Provide the [X, Y] coordinate of the cell's center where the given text is located.  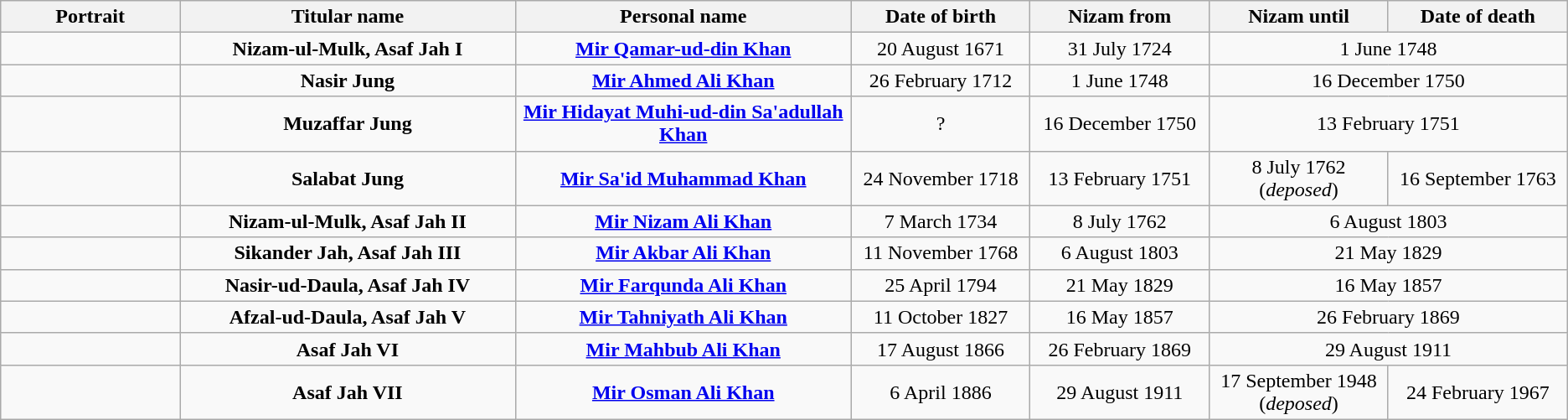
24 February 1967 [1478, 392]
Nasir Jung [347, 80]
Mir Mahbub Ali Khan [683, 349]
Mir Tahniyath Ali Khan [683, 317]
Mir Qamar-ud-din Khan [683, 49]
Date of birth [941, 17]
Mir Ahmed Ali Khan [683, 80]
20 August 1671 [941, 49]
26 February 1712 [941, 80]
Asaf Jah VI [347, 349]
Mir Nizam Ali Khan [683, 221]
Mir Hidayat Muhi-ud-din Sa'adullah Khan [683, 124]
Afzal-ud-Daula, Asaf Jah V [347, 317]
Nizam until [1299, 17]
Mir Sa'id Muhammad Khan [683, 178]
Date of death [1478, 17]
24 November 1718 [941, 178]
Mir Farqunda Ali Khan [683, 285]
Portrait [90, 17]
Mir Osman Ali Khan [683, 392]
Titular name [347, 17]
31 July 1724 [1120, 49]
11 October 1827 [941, 317]
17 September 1948(deposed) [1299, 392]
Nasir-ud-Daula, Asaf Jah IV [347, 285]
8 July 1762 [1120, 221]
6 April 1886 [941, 392]
Nizam from [1120, 17]
? [941, 124]
Sikander Jah, Asaf Jah III [347, 253]
Mir Akbar Ali Khan [683, 253]
Personal name [683, 17]
11 November 1768 [941, 253]
25 April 1794 [941, 285]
Nizam-ul-Mulk, Asaf Jah I [347, 49]
Asaf Jah VII [347, 392]
Muzaffar Jung [347, 124]
Nizam-ul-Mulk, Asaf Jah II [347, 221]
8 July 1762(deposed) [1299, 178]
16 September 1763 [1478, 178]
Salabat Jung [347, 178]
17 August 1866 [941, 349]
7 March 1734 [941, 221]
